Capture the cell that displays the provided text and extract its (x, y) central coordinate. 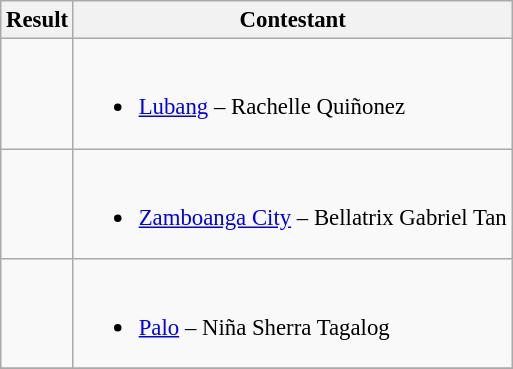
Result (38, 20)
Palo – Niña Sherra Tagalog (292, 314)
Contestant (292, 20)
Lubang – Rachelle Quiñonez (292, 94)
Zamboanga City – Bellatrix Gabriel Tan (292, 204)
